From the cell containing the given text, extract its center point as (x, y) coordinate. 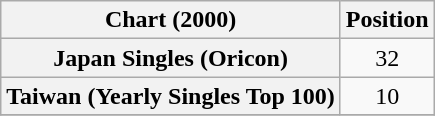
Taiwan (Yearly Singles Top 100) (171, 96)
32 (387, 58)
Position (387, 20)
Chart (2000) (171, 20)
10 (387, 96)
Japan Singles (Oricon) (171, 58)
